Output the [x, y] coordinate of the center of the cell containing the given text.  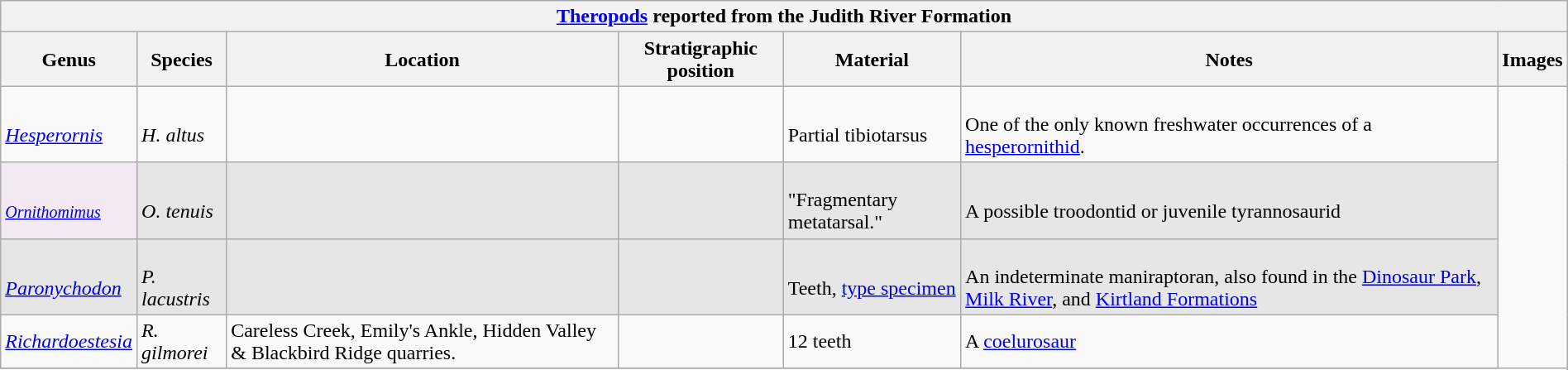
Careless Creek, Emily's Ankle, Hidden Valley & Blackbird Ridge quarries. [423, 341]
P. lacustris [182, 276]
Theropods reported from the Judith River Formation [784, 17]
A coelurosaur [1229, 341]
Paronychodon [69, 276]
"Fragmentary metatarsal." [872, 200]
Genus [69, 60]
An indeterminate maniraptoran, also found in the Dinosaur Park, Milk River, and Kirtland Formations [1229, 276]
Location [423, 60]
One of the only known freshwater occurrences of a hesperornithid. [1229, 124]
A possible troodontid or juvenile tyrannosaurid [1229, 200]
Ornithomimus [69, 200]
Hesperornis [69, 124]
12 teeth [872, 341]
Richardoestesia [69, 341]
Notes [1229, 60]
R. gilmorei [182, 341]
Stratigraphic position [700, 60]
Material [872, 60]
O. tenuis [182, 200]
Teeth, type specimen [872, 276]
Images [1532, 60]
H. altus [182, 124]
Species [182, 60]
Partial tibiotarsus [872, 124]
